Provide the [x, y] coordinate of the cell's center where the given text is located.  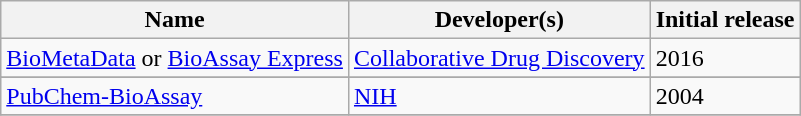
Developer(s) [499, 20]
PubChem-BioAssay [175, 96]
Name [175, 20]
NIH [499, 96]
2004 [725, 96]
Initial release [725, 20]
BioMetaData or BioAssay Express [175, 58]
2016 [725, 58]
Collaborative Drug Discovery [499, 58]
